Capture the cell that displays the provided text and extract its [X, Y] central coordinate. 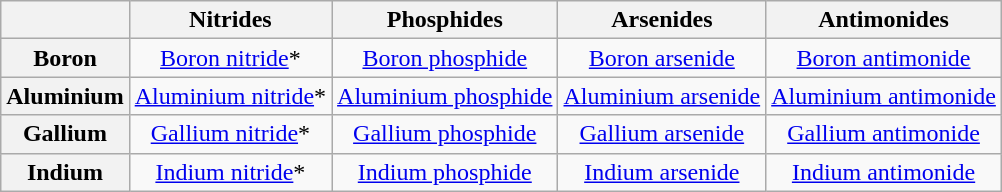
Aluminium nitride* [230, 96]
Gallium nitride* [230, 134]
Indium nitride* [230, 172]
Aluminium antimonide [884, 96]
Boron antimonide [884, 58]
Nitrides [230, 20]
Aluminium [65, 96]
Phosphides [445, 20]
Aluminium phosphide [445, 96]
Aluminium arsenide [662, 96]
Indium [65, 172]
Antimonides [884, 20]
Indium phosphide [445, 172]
Boron [65, 58]
Boron nitride* [230, 58]
Gallium arsenide [662, 134]
Boron phosphide [445, 58]
Boron arsenide [662, 58]
Indium arsenide [662, 172]
Indium antimonide [884, 172]
Gallium phosphide [445, 134]
Gallium [65, 134]
Arsenides [662, 20]
Gallium antimonide [884, 134]
